Extract the (x, y) coordinate from the center of the cell holding the provided text.  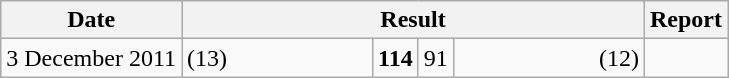
3 December 2011 (92, 58)
Report (686, 20)
91 (436, 58)
(13) (278, 58)
Result (414, 20)
Date (92, 20)
(12) (548, 58)
114 (396, 58)
